Search for the cell housing the specified text and yield its [x, y] center coordinate. 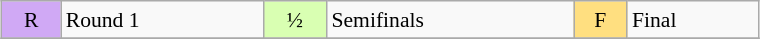
½ [294, 20]
Semifinals [450, 20]
Round 1 [162, 20]
R [32, 20]
Final [693, 20]
F [600, 20]
